Pinpoint the cell where the given text exists, returning its [X, Y] midpoint coordinate. 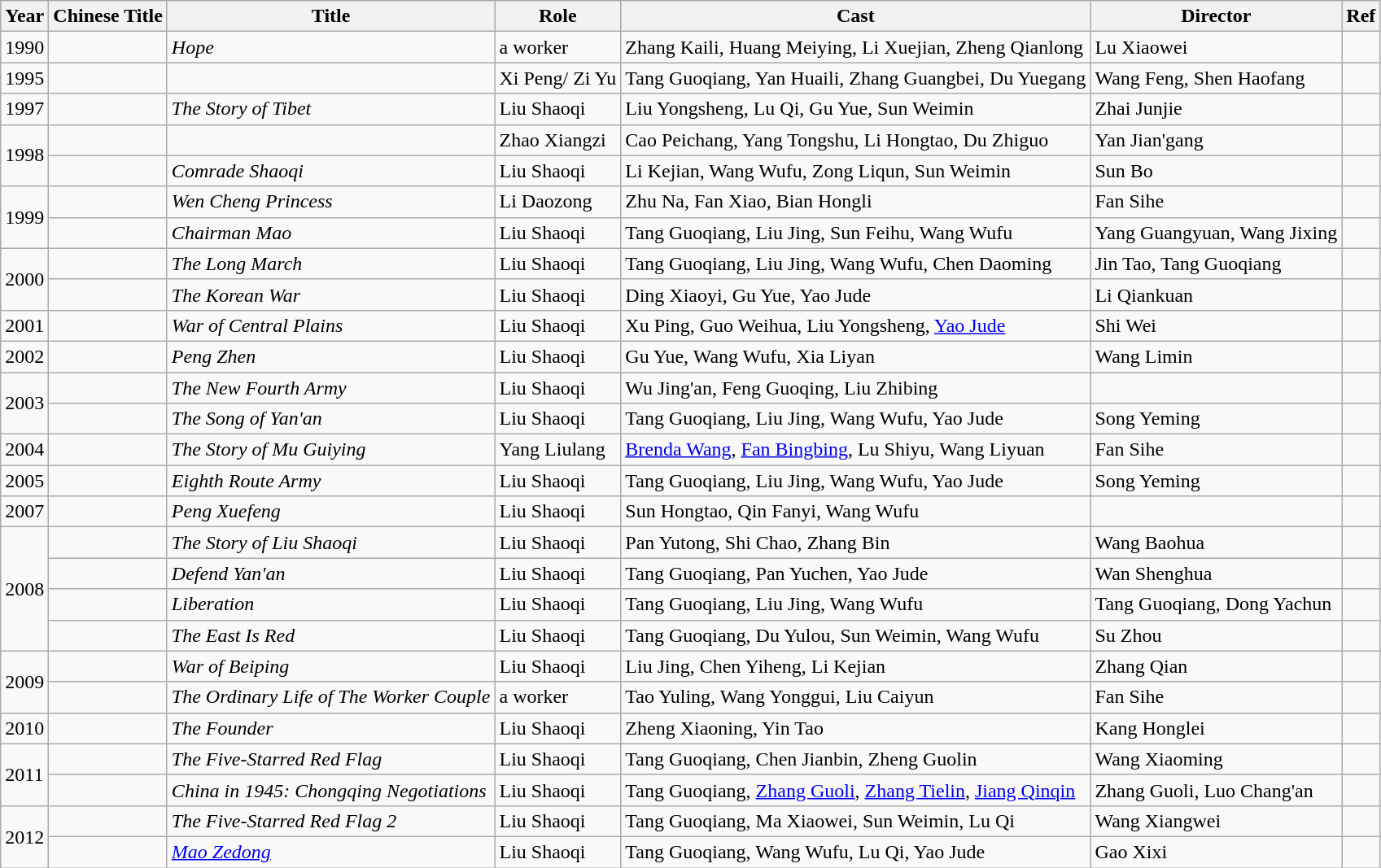
Li Qiankuan [1216, 294]
2003 [24, 403]
Peng Xuefeng [330, 512]
1997 [24, 109]
2004 [24, 450]
Jin Tao, Tang Guoqiang [1216, 264]
Yang Guangyuan, Wang Jixing [1216, 233]
The Founder [330, 728]
2011 [24, 774]
2007 [24, 512]
Director [1216, 16]
The New Fourth Army [330, 388]
Xu Ping, Guo Weihua, Liu Yongsheng, Yao Jude [856, 325]
Yan Jian'gang [1216, 140]
Wang Baohua [1216, 543]
Tang Guoqiang, Liu Jing, Sun Feihu, Wang Wufu [856, 233]
Zheng Xiaoning, Yin Tao [856, 728]
2001 [24, 325]
The East Is Red [330, 635]
The Ordinary Life of The Worker Couple [330, 697]
Tang Guoqiang, Ma Xiaowei, Sun Weimin, Lu Qi [856, 821]
1990 [24, 47]
Comrade Shaoqi [330, 171]
The Story of Mu Guiying [330, 450]
Wen Cheng Princess [330, 202]
The Story of Tibet [330, 109]
Eighth Route Army [330, 481]
Wang Xiangwei [1216, 821]
2008 [24, 589]
Tang Guoqiang, Du Yulou, Sun Weimin, Wang Wufu [856, 635]
Tang Guoqiang, Chen Jianbin, Zheng Guolin [856, 759]
Liu Yongsheng, Lu Qi, Gu Yue, Sun Weimin [856, 109]
1995 [24, 78]
2005 [24, 481]
Li Daozong [558, 202]
Xi Peng/ Zi Yu [558, 78]
Chairman Mao [330, 233]
Gao Xixi [1216, 852]
Zhang Guoli, Luo Chang'an [1216, 790]
Zhu Na, Fan Xiao, Bian Hongli [856, 202]
Tang Guoqiang, Zhang Guoli, Zhang Tielin, Jiang Qinqin [856, 790]
Tang Guoqiang, Liu Jing, Wang Wufu, Chen Daoming [856, 264]
Role [558, 16]
Sun Hongtao, Qin Fanyi, Wang Wufu [856, 512]
Title [330, 16]
Year [24, 16]
Ding Xiaoyi, Gu Yue, Yao Jude [856, 294]
Wang Feng, Shen Haofang [1216, 78]
War of Beiping [330, 666]
Shi Wei [1216, 325]
2002 [24, 356]
Peng Zhen [330, 356]
Brenda Wang, Fan Bingbing, Lu Shiyu, Wang Liyuan [856, 450]
The Five-Starred Red Flag 2 [330, 821]
Zhai Junjie [1216, 109]
Ref [1361, 16]
Zhang Kaili, Huang Meiying, Li Xuejian, Zheng Qianlong [856, 47]
2012 [24, 836]
Chinese Title [108, 16]
Liu Jing, Chen Yiheng, Li Kejian [856, 666]
Tang Guoqiang, Wang Wufu, Lu Qi, Yao Jude [856, 852]
The Korean War [330, 294]
Tao Yuling, Wang Yonggui, Liu Caiyun [856, 697]
Cao Peichang, Yang Tongshu, Li Hongtao, Du Zhiguo [856, 140]
Zhao Xiangzi [558, 140]
Wang Limin [1216, 356]
Tang Guoqiang, Yan Huaili, Zhang Guangbei, Du Yuegang [856, 78]
Yang Liulang [558, 450]
China in 1945: Chongqing Negotiations [330, 790]
Li Kejian, Wang Wufu, Zong Liqun, Sun Weimin [856, 171]
Sun Bo [1216, 171]
Pan Yutong, Shi Chao, Zhang Bin [856, 543]
Gu Yue, Wang Wufu, Xia Liyan [856, 356]
War of Central Plains [330, 325]
The Song of Yan'an [330, 419]
Liberation [330, 604]
Hope [330, 47]
The Story of Liu Shaoqi [330, 543]
Cast [856, 16]
Wang Xiaoming [1216, 759]
Su Zhou [1216, 635]
1998 [24, 155]
2010 [24, 728]
Lu Xiaowei [1216, 47]
2009 [24, 682]
Kang Honglei [1216, 728]
The Five-Starred Red Flag [330, 759]
Wan Shenghua [1216, 574]
Tang Guoqiang, Liu Jing, Wang Wufu [856, 604]
Mao Zedong [330, 852]
The Long March [330, 264]
2000 [24, 279]
Tang Guoqiang, Dong Yachun [1216, 604]
Zhang Qian [1216, 666]
1999 [24, 217]
Defend Yan'an [330, 574]
Tang Guoqiang, Pan Yuchen, Yao Jude [856, 574]
Wu Jing'an, Feng Guoqing, Liu Zhibing [856, 388]
